Capture the cell that displays the provided text and extract its [X, Y] central coordinate. 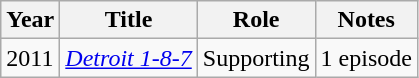
Detroit 1-8-7 [128, 58]
Year [30, 20]
2011 [30, 58]
Role [256, 20]
Title [128, 20]
1 episode [366, 58]
Supporting [256, 58]
Notes [366, 20]
